Return the (X, Y) coordinate for the center point of the cell that contains the specified text.  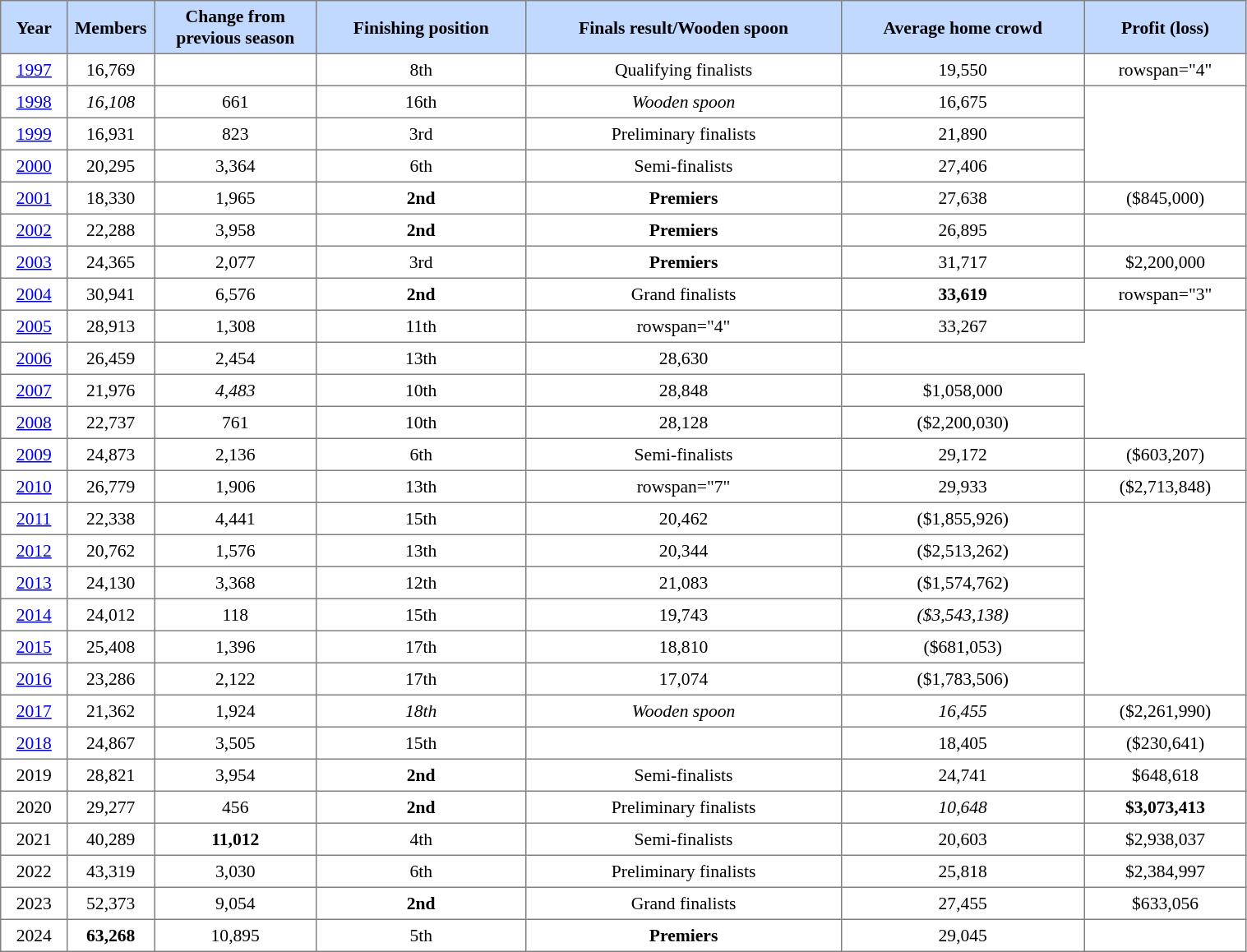
2017 (35, 710)
2003 (35, 261)
29,045 (963, 936)
Year (35, 27)
Members (111, 27)
52,373 (111, 903)
23,286 (111, 679)
24,130 (111, 582)
3,030 (235, 871)
Finals result/Wooden spoon (684, 27)
4,483 (235, 390)
1,965 (235, 197)
3,368 (235, 582)
3,954 (235, 774)
Change from previous season (235, 27)
($1,855,926) (963, 518)
29,277 (111, 807)
3,505 (235, 743)
2005 (35, 326)
24,873 (111, 454)
18,330 (111, 197)
18,810 (684, 646)
28,913 (111, 326)
21,890 (963, 133)
1,576 (235, 551)
$2,200,000 (1166, 261)
$2,384,997 (1166, 871)
21,083 (684, 582)
$633,056 (1166, 903)
28,821 (111, 774)
5th (421, 936)
25,818 (963, 871)
16,769 (111, 69)
2004 (35, 294)
rowspan="3" (1166, 294)
1,924 (235, 710)
43,319 (111, 871)
26,779 (111, 487)
19,743 (684, 615)
1,396 (235, 646)
21,976 (111, 390)
20,762 (111, 551)
9,054 (235, 903)
28,848 (684, 390)
20,344 (684, 551)
63,268 (111, 936)
18th (421, 710)
20,295 (111, 166)
2018 (35, 743)
22,338 (111, 518)
($1,783,506) (963, 679)
29,933 (963, 487)
16,675 (963, 102)
24,365 (111, 261)
11,012 (235, 839)
Profit (loss) (1166, 27)
2010 (35, 487)
$3,073,413 (1166, 807)
661 (235, 102)
rowspan="7" (684, 487)
27,638 (963, 197)
28,128 (684, 423)
28,630 (684, 358)
16,455 (963, 710)
2006 (35, 358)
2023 (35, 903)
761 (235, 423)
25,408 (111, 646)
20,603 (963, 839)
2020 (35, 807)
2022 (35, 871)
Qualifying finalists (684, 69)
4th (421, 839)
1,308 (235, 326)
($2,261,990) (1166, 710)
3,364 (235, 166)
1,906 (235, 487)
1998 (35, 102)
($230,641) (1166, 743)
($603,207) (1166, 454)
2,122 (235, 679)
2,136 (235, 454)
1997 (35, 69)
($681,053) (963, 646)
2000 (35, 166)
456 (235, 807)
2011 (35, 518)
24,741 (963, 774)
2,454 (235, 358)
118 (235, 615)
11th (421, 326)
6,576 (235, 294)
$2,938,037 (1166, 839)
24,012 (111, 615)
2008 (35, 423)
30,941 (111, 294)
823 (235, 133)
($3,543,138) (963, 615)
17,074 (684, 679)
26,895 (963, 230)
2002 (35, 230)
2007 (35, 390)
$648,618 (1166, 774)
27,406 (963, 166)
2013 (35, 582)
18,405 (963, 743)
16,108 (111, 102)
16,931 (111, 133)
($2,713,848) (1166, 487)
2014 (35, 615)
($1,574,762) (963, 582)
2019 (35, 774)
($2,513,262) (963, 551)
24,867 (111, 743)
16th (421, 102)
2001 (35, 197)
40,289 (111, 839)
1999 (35, 133)
2012 (35, 551)
29,172 (963, 454)
8th (421, 69)
33,619 (963, 294)
Finishing position (421, 27)
31,717 (963, 261)
Average home crowd (963, 27)
22,737 (111, 423)
20,462 (684, 518)
33,267 (963, 326)
2016 (35, 679)
2009 (35, 454)
10,895 (235, 936)
21,362 (111, 710)
2,077 (235, 261)
4,441 (235, 518)
($2,200,030) (963, 423)
27,455 (963, 903)
22,288 (111, 230)
3,958 (235, 230)
2021 (35, 839)
10,648 (963, 807)
2024 (35, 936)
12th (421, 582)
19,550 (963, 69)
($845,000) (1166, 197)
$1,058,000 (963, 390)
2015 (35, 646)
26,459 (111, 358)
